Search for the cell housing the specified text and yield its [X, Y] center coordinate. 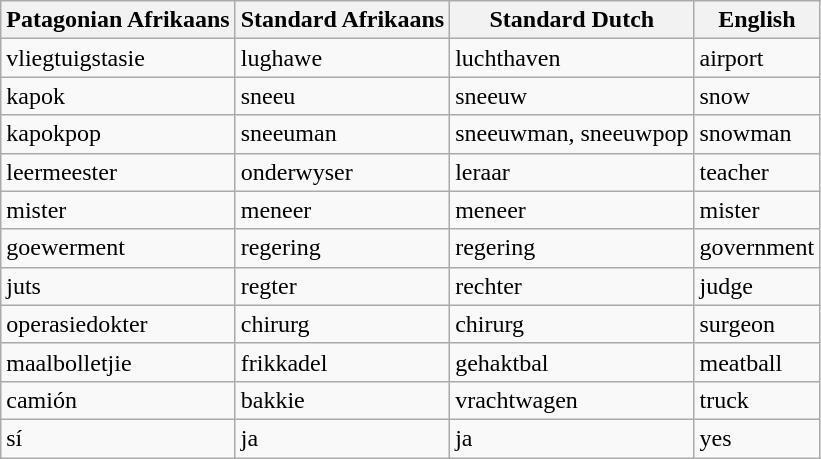
lughawe [342, 58]
English [757, 20]
goewerment [118, 248]
maalbolletjie [118, 362]
Standard Afrikaans [342, 20]
juts [118, 286]
camión [118, 400]
government [757, 248]
surgeon [757, 324]
regter [342, 286]
sneeuw [572, 96]
airport [757, 58]
judge [757, 286]
rechter [572, 286]
yes [757, 438]
sneeuwman, sneeuwpop [572, 134]
kapokpop [118, 134]
teacher [757, 172]
sneeuman [342, 134]
meatball [757, 362]
kapok [118, 96]
onderwyser [342, 172]
leermeester [118, 172]
vliegtuigstasie [118, 58]
truck [757, 400]
leraar [572, 172]
sneeu [342, 96]
snow [757, 96]
Patagonian Afrikaans [118, 20]
sí [118, 438]
frikkadel [342, 362]
bakkie [342, 400]
luchthaven [572, 58]
snowman [757, 134]
Standard Dutch [572, 20]
operasiedokter [118, 324]
gehaktbal [572, 362]
vrachtwagen [572, 400]
